Determine the [x, y] coordinate at the center of the cell enclosing the given text.  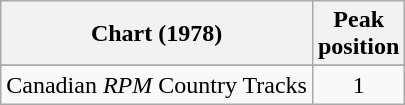
Chart (1978) [157, 34]
1 [358, 85]
Peakposition [358, 34]
Canadian RPM Country Tracks [157, 85]
